Locate the cell with the specified text and output its (X, Y) center coordinate. 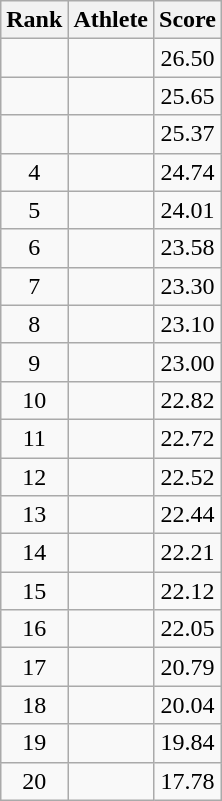
17.78 (188, 781)
22.44 (188, 515)
19 (34, 743)
19.84 (188, 743)
22.72 (188, 438)
23.30 (188, 286)
6 (34, 248)
Score (188, 20)
17 (34, 667)
26.50 (188, 58)
25.37 (188, 134)
Athlete (111, 20)
24.01 (188, 210)
22.12 (188, 591)
4 (34, 172)
20 (34, 781)
5 (34, 210)
9 (34, 362)
8 (34, 324)
24.74 (188, 172)
20.79 (188, 667)
22.21 (188, 553)
14 (34, 553)
11 (34, 438)
13 (34, 515)
23.58 (188, 248)
23.00 (188, 362)
12 (34, 477)
22.82 (188, 400)
16 (34, 629)
20.04 (188, 705)
23.10 (188, 324)
18 (34, 705)
22.05 (188, 629)
Rank (34, 20)
25.65 (188, 96)
7 (34, 286)
22.52 (188, 477)
15 (34, 591)
10 (34, 400)
